Locate the cell with the specified text and output its [x, y] center coordinate. 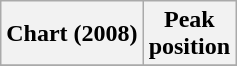
Peakposition [189, 34]
Chart (2008) [72, 34]
